Find where the given text appears and provide that cell's center as [x, y] coordinate. 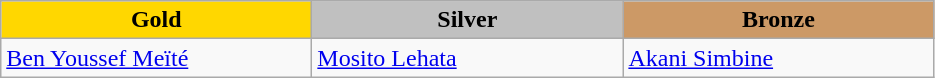
Mosito Lehata [468, 58]
Ben Youssef Meïté [156, 58]
Bronze [778, 20]
Gold [156, 20]
Akani Simbine [778, 58]
Silver [468, 20]
